From the cell containing the given text, extract its center point as (X, Y) coordinate. 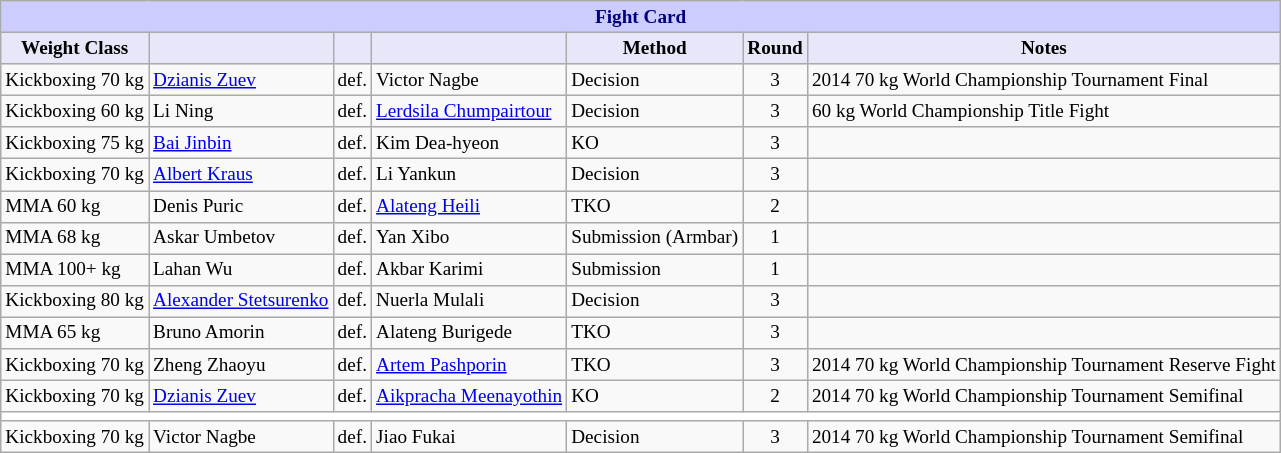
MMA 65 kg (75, 333)
Alateng Heili (470, 206)
Li Yankun (470, 175)
Fight Card (641, 17)
Kickboxing 75 kg (75, 143)
Nuerla Mulali (470, 301)
Jiao Fukai (470, 437)
Akbar Karimi (470, 270)
Bai Jinbin (242, 143)
Alexander Stetsurenko (242, 301)
2014 70 kg World Championship Tournament Final (1044, 80)
Artem Pashporin (470, 365)
Method (655, 48)
Albert Kraus (242, 175)
Alateng Burigede (470, 333)
Bruno Amorin (242, 333)
Kim Dea-hyeon (470, 143)
MMA 68 kg (75, 238)
Submission (655, 270)
2014 70 kg World Championship Tournament Reserve Fight (1044, 365)
Weight Class (75, 48)
Kickboxing 80 kg (75, 301)
Lahan Wu (242, 270)
Lerdsila Chumpairtour (470, 111)
Zheng Zhaoyu (242, 365)
Round (776, 48)
MMA 100+ kg (75, 270)
Li Ning (242, 111)
60 kg World Championship Title Fight (1044, 111)
Notes (1044, 48)
Denis Puric (242, 206)
Askar Umbetov (242, 238)
Yan Xibo (470, 238)
MMA 60 kg (75, 206)
Aikpracha Meenayothin (470, 396)
Submission (Armbar) (655, 238)
Kickboxing 60 kg (75, 111)
